Scan for the cell matching the given text and deliver its (x, y) coordinate at center. 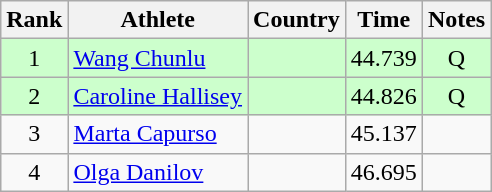
2 (34, 96)
45.137 (384, 134)
44.826 (384, 96)
Time (384, 20)
Athlete (158, 20)
44.739 (384, 58)
Caroline Hallisey (158, 96)
Notes (456, 20)
3 (34, 134)
Country (297, 20)
Rank (34, 20)
1 (34, 58)
4 (34, 172)
Wang Chunlu (158, 58)
Olga Danilov (158, 172)
46.695 (384, 172)
Marta Capurso (158, 134)
